Determine the (X, Y) coordinate at the center of the cell enclosing the given text.  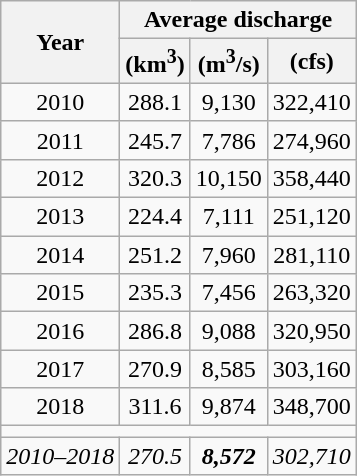
2017 (60, 369)
235.3 (155, 293)
224.4 (155, 217)
7,111 (228, 217)
251.2 (155, 255)
9,088 (228, 331)
288.1 (155, 102)
245.7 (155, 140)
(m3/s) (228, 62)
270.5 (155, 456)
348,700 (312, 407)
2011 (60, 140)
Year (60, 42)
9,874 (228, 407)
(km3) (155, 62)
322,410 (312, 102)
8,572 (228, 456)
320.3 (155, 178)
(cfs) (312, 62)
7,456 (228, 293)
286.8 (155, 331)
251,120 (312, 217)
7,786 (228, 140)
10,150 (228, 178)
358,440 (312, 178)
320,950 (312, 331)
2015 (60, 293)
2010 (60, 102)
274,960 (312, 140)
270.9 (155, 369)
311.6 (155, 407)
2018 (60, 407)
302,710 (312, 456)
2014 (60, 255)
2016 (60, 331)
2012 (60, 178)
263,320 (312, 293)
281,110 (312, 255)
Average discharge (238, 20)
8,585 (228, 369)
303,160 (312, 369)
9,130 (228, 102)
2010–2018 (60, 456)
2013 (60, 217)
7,960 (228, 255)
